Scan for the cell matching the given text and deliver its (X, Y) coordinate at center. 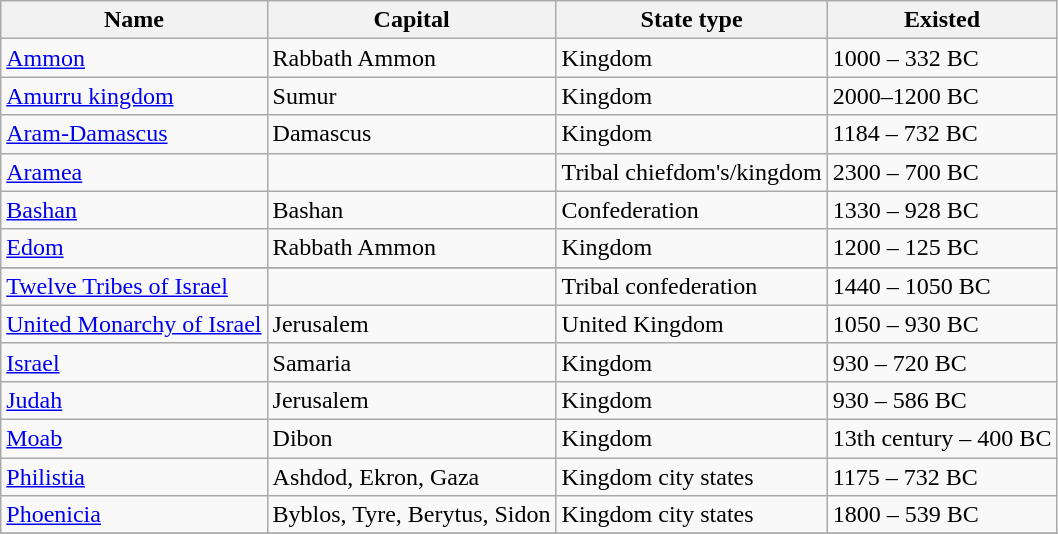
Aram-Damascus (134, 134)
930 – 586 BC (942, 400)
Moab (134, 438)
Name (134, 20)
2000–1200 BC (942, 96)
1175 – 732 BC (942, 477)
Tribal chiefdom's/kingdom (692, 172)
930 – 720 BC (942, 362)
Judah (134, 400)
Capital (412, 20)
Sumur (412, 96)
Amurru kingdom (134, 96)
1000 – 332 BC (942, 58)
1440 – 1050 BC (942, 286)
1200 – 125 BC (942, 248)
Existed (942, 20)
Dibon (412, 438)
Twelve Tribes of Israel (134, 286)
State type (692, 20)
1184 – 732 BC (942, 134)
13th century – 400 BC (942, 438)
Confederation (692, 210)
Ashdod, Ekron, Gaza (412, 477)
Tribal confederation (692, 286)
Aramea (134, 172)
United Kingdom (692, 324)
1800 – 539 BC (942, 515)
United Monarchy of Israel (134, 324)
Philistia (134, 477)
Samaria (412, 362)
1330 – 928 BC (942, 210)
2300 – 700 BC (942, 172)
Damascus (412, 134)
Ammon (134, 58)
1050 – 930 BC (942, 324)
Edom (134, 248)
Israel (134, 362)
Phoenicia (134, 515)
Byblos, Tyre, Berytus, Sidon (412, 515)
